Scan for the cell matching the given text and deliver its (x, y) coordinate at center. 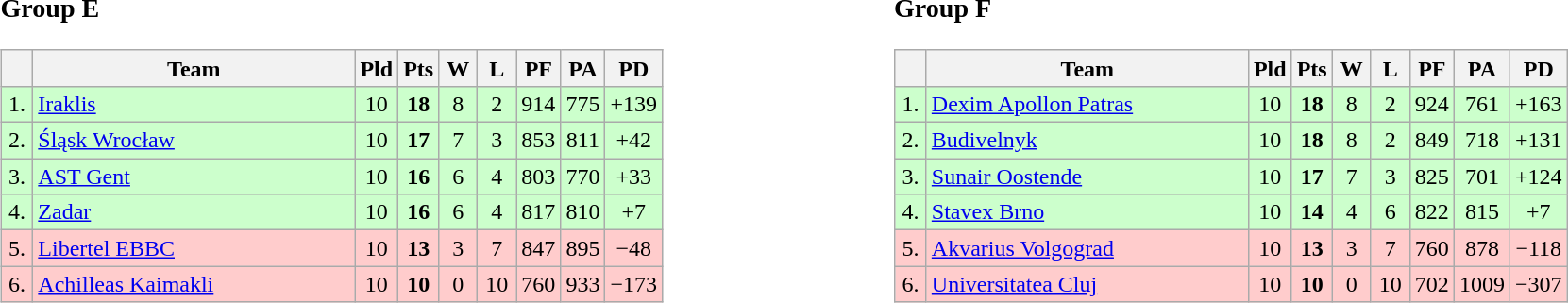
Libertel EBBC (194, 248)
Akvarius Volgograd (1087, 248)
Iraklis (194, 104)
761 (1482, 104)
895 (583, 248)
817 (538, 212)
770 (583, 177)
775 (583, 104)
+131 (1539, 141)
718 (1482, 141)
14 (1312, 212)
701 (1482, 177)
702 (1431, 284)
853 (538, 141)
+124 (1539, 177)
Achilleas Kaimakli (194, 284)
−48 (634, 248)
825 (1431, 177)
Zadar (194, 212)
+33 (634, 177)
810 (583, 212)
Sunair Oostende (1087, 177)
−173 (634, 284)
Universitatea Cluj (1087, 284)
Stavex Brno (1087, 212)
811 (583, 141)
AST Gent (194, 177)
849 (1431, 141)
847 (538, 248)
−307 (1539, 284)
914 (538, 104)
−118 (1539, 248)
+42 (634, 141)
+139 (634, 104)
+163 (1539, 104)
803 (538, 177)
Dexim Apollon Patras (1087, 104)
Śląsk Wrocław (194, 141)
878 (1482, 248)
924 (1431, 104)
Budivelnyk (1087, 141)
822 (1431, 212)
815 (1482, 212)
1009 (1482, 284)
933 (583, 284)
